Provide the (x, y) coordinate of the cell's center where the given text is located.  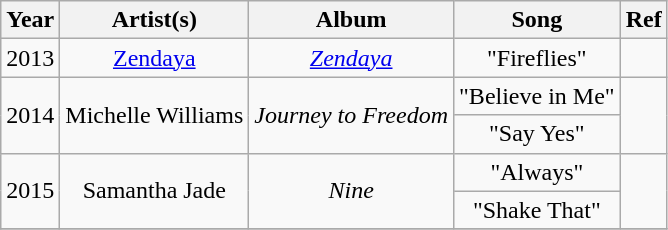
2013 (30, 58)
"Say Yes" (538, 134)
"Fireflies" (538, 58)
Nine (352, 191)
"Believe in Me" (538, 96)
Year (30, 20)
Song (538, 20)
2014 (30, 115)
"Shake That" (538, 210)
2015 (30, 191)
"Always" (538, 172)
Ref (644, 20)
Michelle Williams (154, 115)
Album (352, 20)
Samantha Jade (154, 191)
Journey to Freedom (352, 115)
Artist(s) (154, 20)
